Scan for the cell matching the given text and deliver its [X, Y] coordinate at center. 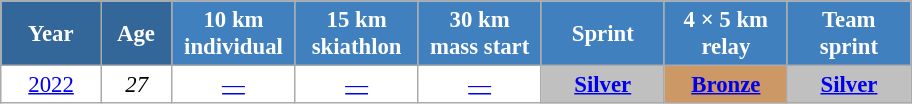
2022 [52, 85]
10 km individual [234, 34]
30 km mass start [480, 34]
Year [52, 34]
4 × 5 km relay [726, 34]
15 km skiathlon [356, 34]
Bronze [726, 85]
Age [136, 34]
27 [136, 85]
Sprint [602, 34]
Team sprint [848, 34]
